Detect which cell encompasses the target text, then output its (x, y) center coordinate. 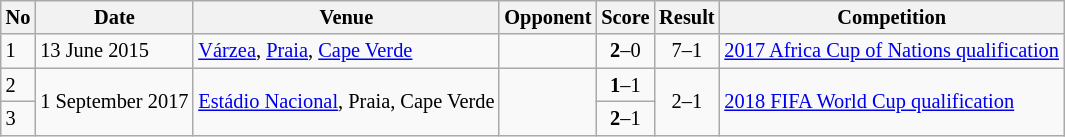
Opponent (548, 17)
1 September 2017 (114, 102)
2–0 (625, 51)
Score (625, 17)
2018 FIFA World Cup qualification (891, 102)
7–1 (686, 51)
Competition (891, 17)
Estádio Nacional, Praia, Cape Verde (346, 102)
3 (18, 118)
2 (18, 85)
No (18, 17)
Result (686, 17)
Venue (346, 17)
1–1 (625, 85)
Várzea, Praia, Cape Verde (346, 51)
1 (18, 51)
Date (114, 17)
2017 Africa Cup of Nations qualification (891, 51)
13 June 2015 (114, 51)
